Identify which cell holds the provided text, then report its [x, y] central coordinate. 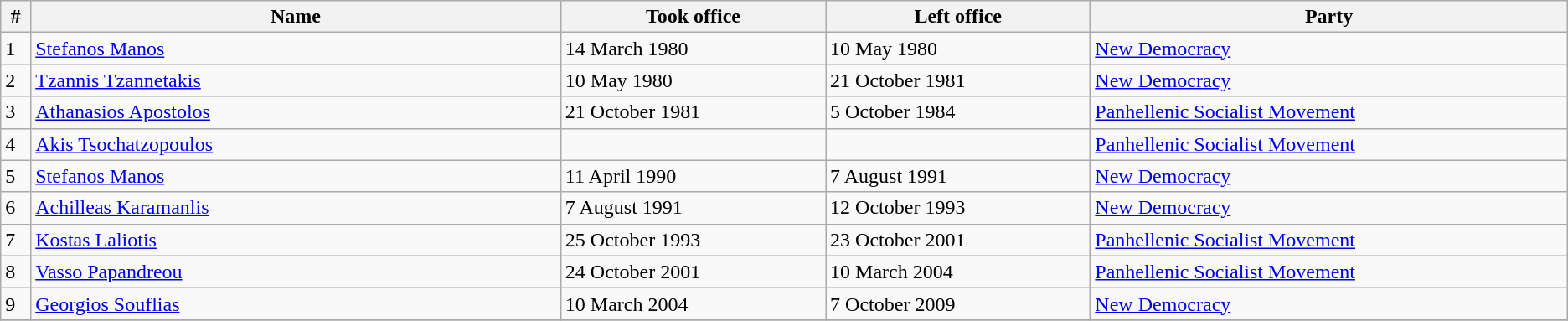
Achilleas Karamanlis [297, 208]
5 October 1984 [958, 112]
12 October 1993 [958, 208]
4 [16, 144]
24 October 2001 [693, 272]
6 [16, 208]
2 [16, 80]
Left office [958, 17]
9 [16, 303]
Party [1328, 17]
Athanasios Apostolos [297, 112]
Vasso Papandreou [297, 272]
23 October 2001 [958, 240]
# [16, 17]
14 March 1980 [693, 49]
Took office [693, 17]
Kostas Laliotis [297, 240]
7 [16, 240]
Georgios Souflias [297, 303]
7 October 2009 [958, 303]
1 [16, 49]
Akis Tsochatzopoulos [297, 144]
8 [16, 272]
11 April 1990 [693, 176]
Name [297, 17]
25 October 1993 [693, 240]
5 [16, 176]
Tzannis Tzannetakis [297, 80]
3 [16, 112]
